Provide the [X, Y] coordinate of the cell's center where the given text is located.  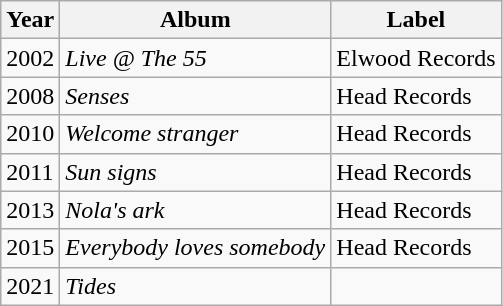
Elwood Records [416, 58]
Nola's ark [196, 210]
2015 [30, 248]
Senses [196, 96]
Label [416, 20]
Album [196, 20]
2011 [30, 172]
2021 [30, 286]
Welcome stranger [196, 134]
Year [30, 20]
Sun signs [196, 172]
2002 [30, 58]
Live @ The 55 [196, 58]
2008 [30, 96]
2010 [30, 134]
Everybody loves somebody [196, 248]
Tides [196, 286]
2013 [30, 210]
